Return [X, Y] of the center of cell containing provided text 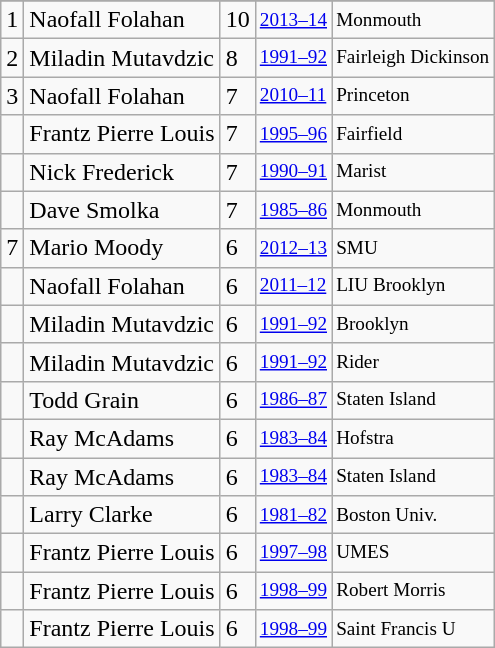
3 [12, 96]
Brooklyn [413, 324]
Fairfield [413, 134]
2013–14 [293, 20]
SMU [413, 248]
Todd Grain [122, 400]
Marist [413, 172]
Princeton [413, 96]
Mario Moody [122, 248]
1990–91 [293, 172]
10 [238, 20]
2010–11 [293, 96]
2011–12 [293, 286]
1985–86 [293, 210]
UMES [413, 553]
1 [12, 20]
Dave Smolka [122, 210]
Boston Univ. [413, 515]
1997–98 [293, 553]
1981–82 [293, 515]
Saint Francis U [413, 629]
2012–13 [293, 248]
8 [238, 58]
Fairleigh Dickinson [413, 58]
Nick Frederick [122, 172]
LIU Brooklyn [413, 286]
1995–96 [293, 134]
2 [12, 58]
1986–87 [293, 400]
Hofstra [413, 438]
Larry Clarke [122, 515]
Robert Morris [413, 591]
Rider [413, 362]
